Determine the [x, y] coordinate at the center of the cell enclosing the given text.  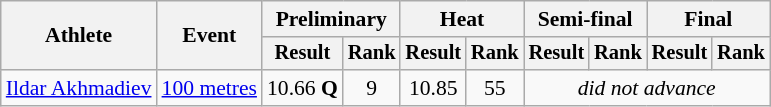
10.85 [433, 88]
Ildar Akhmadiev [79, 88]
did not advance [647, 88]
Preliminary [331, 19]
55 [495, 88]
Athlete [79, 36]
Semi-final [586, 19]
10.66 Q [302, 88]
100 metres [210, 88]
9 [372, 88]
Heat [462, 19]
Final [708, 19]
Event [210, 36]
